Determine the (x, y) coordinate at the center of the cell enclosing the given text.  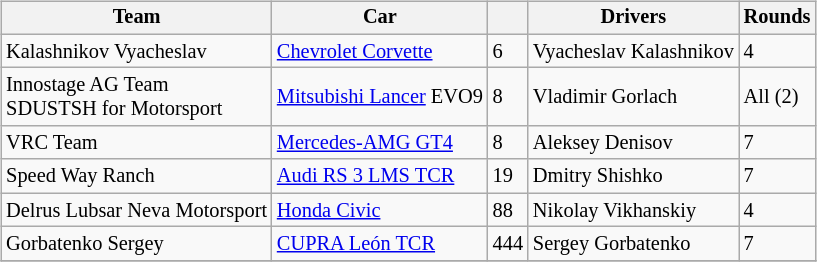
Car (380, 18)
Nikolay Vikhanskiy (634, 210)
Vladimir Gorlach (634, 97)
Gorbatenko Sergey (136, 244)
VRC Team (136, 143)
88 (508, 210)
Speed Way Ranch (136, 176)
Mercedes-AMG GT4 (380, 143)
Dmitry Shishko (634, 176)
Honda Civic (380, 210)
Audi RS 3 LMS TCR (380, 176)
Chevrolet Corvette (380, 51)
Sergey Gorbatenko (634, 244)
Vyacheslav Kalashnikov (634, 51)
Team (136, 18)
CUPRA León TCR (380, 244)
All (2) (778, 97)
Aleksey Denisov (634, 143)
Innostage AG Team SDUSTSH for Motorsport (136, 97)
19 (508, 176)
Drivers (634, 18)
444 (508, 244)
Mitsubishi Lancer EVO9 (380, 97)
Rounds (778, 18)
6 (508, 51)
Delrus Lubsar Neva Motorsport (136, 210)
Kalashnikov Vyacheslav (136, 51)
